Pinpoint the cell where the given text exists, returning its [x, y] midpoint coordinate. 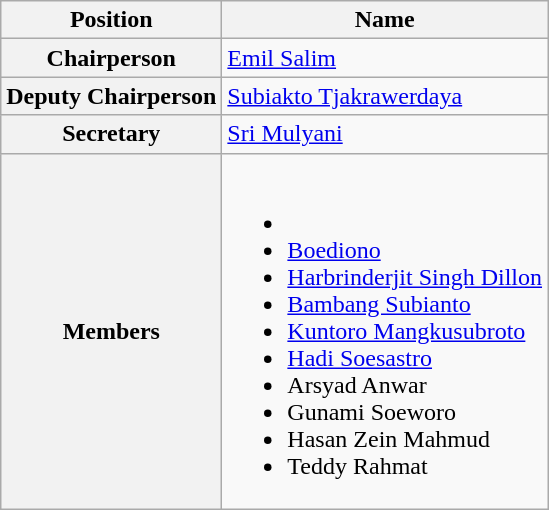
Deputy Chairperson [112, 96]
Sri Mulyani [385, 134]
Position [112, 20]
Emil Salim [385, 58]
Chairperson [112, 58]
Subiakto Tjakrawerdaya [385, 96]
Secretary [112, 134]
Members [112, 331]
Name [385, 20]
BoedionoHarbrinderjit Singh DillonBambang SubiantoKuntoro MangkusubrotoHadi SoesastroArsyad AnwarGunami SoeworoHasan Zein MahmudTeddy Rahmat [385, 331]
